Provide the (X, Y) coordinate of the cell's center where the given text is located.  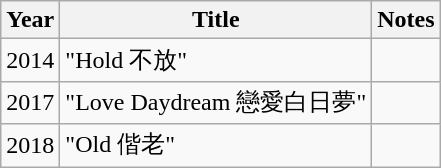
"Hold 不放" (216, 60)
2017 (30, 102)
Title (216, 20)
"Old 偕老" (216, 146)
2018 (30, 146)
Year (30, 20)
Notes (406, 20)
"Love Daydream 戀愛白日夢" (216, 102)
2014 (30, 60)
